Extract the (x, y) coordinate from the center of the cell holding the provided text.  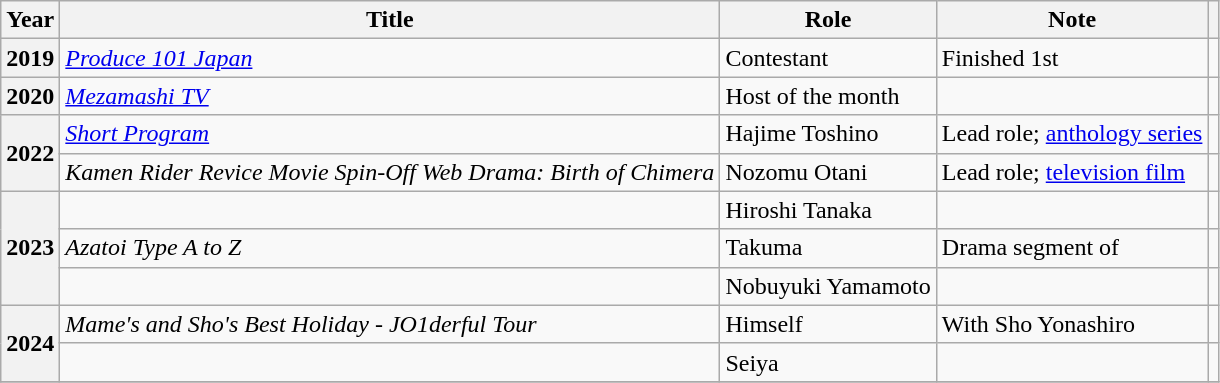
Short Program (390, 134)
Year (30, 20)
Lead role; anthology series (1072, 134)
2023 (30, 248)
Hajime Toshino (828, 134)
Himself (828, 324)
Hiroshi Tanaka (828, 210)
Kamen Rider Revice Movie Spin-Off Web Drama: Birth of Chimera (390, 172)
Role (828, 20)
With Sho Yonashiro (1072, 324)
Mezamashi TV (390, 96)
Finished 1st (1072, 58)
2022 (30, 153)
Mame's and Sho's Best Holiday - JO1derful Tour (390, 324)
Drama segment of (1072, 248)
Host of the month (828, 96)
Seiya (828, 362)
Title (390, 20)
Azatoi Type A to Z (390, 248)
2019 (30, 58)
Takuma (828, 248)
2020 (30, 96)
Nozomu Otani (828, 172)
Note (1072, 20)
Contestant (828, 58)
Lead role; television film (1072, 172)
Nobuyuki Yamamoto (828, 286)
Produce 101 Japan (390, 58)
2024 (30, 343)
